Locate the cell with the specified text and output its [x, y] center coordinate. 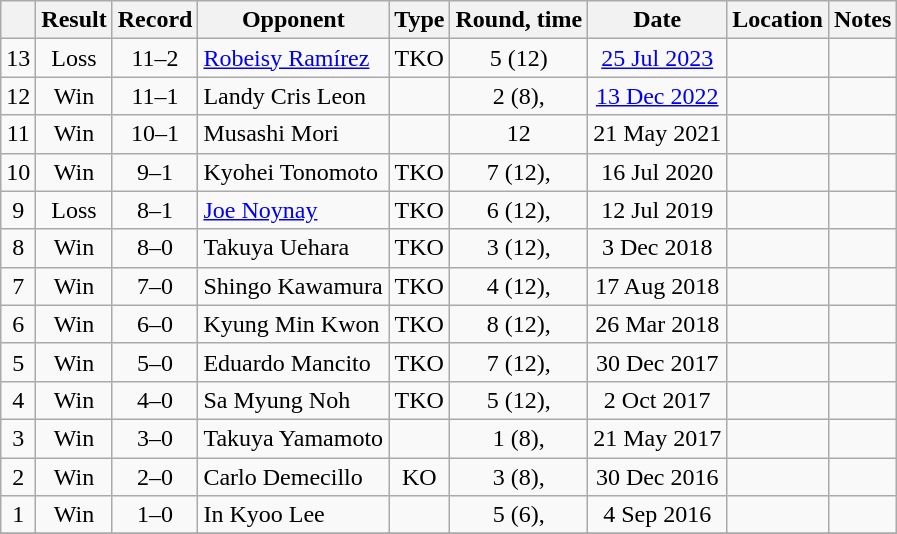
2 Oct 2017 [658, 400]
2–0 [155, 477]
6 [18, 324]
Takuya Yamamoto [294, 438]
3 Dec 2018 [658, 248]
1–0 [155, 515]
7 [18, 286]
11–1 [155, 96]
21 May 2021 [658, 134]
Robeisy Ramírez [294, 58]
Carlo Demecillo [294, 477]
21 May 2017 [658, 438]
3–0 [155, 438]
8 [18, 248]
10 [18, 172]
1 (8), [519, 438]
5 [18, 362]
13 Dec 2022 [658, 96]
5 (6), [519, 515]
2 [18, 477]
17 Aug 2018 [658, 286]
12 Jul 2019 [658, 210]
26 Mar 2018 [658, 324]
11 [18, 134]
8–0 [155, 248]
Type [420, 20]
Kyung Min Kwon [294, 324]
8 (12), [519, 324]
2 (8), [519, 96]
KO [420, 477]
11–2 [155, 58]
Shingo Kawamura [294, 286]
Sa Myung Noh [294, 400]
Record [155, 20]
Joe Noynay [294, 210]
Takuya Uehara [294, 248]
3 (8), [519, 477]
25 Jul 2023 [658, 58]
Location [778, 20]
3 [18, 438]
8–1 [155, 210]
Date [658, 20]
5 (12), [519, 400]
10–1 [155, 134]
Kyohei Tonomoto [294, 172]
5 (12) [519, 58]
4 Sep 2016 [658, 515]
30 Dec 2016 [658, 477]
30 Dec 2017 [658, 362]
13 [18, 58]
Round, time [519, 20]
6–0 [155, 324]
1 [18, 515]
Eduardo Mancito [294, 362]
6 (12), [519, 210]
9 [18, 210]
7–0 [155, 286]
3 (12), [519, 248]
4 (12), [519, 286]
Musashi Mori [294, 134]
Notes [862, 20]
5–0 [155, 362]
Landy Cris Leon [294, 96]
4–0 [155, 400]
Result [74, 20]
In Kyoo Lee [294, 515]
4 [18, 400]
16 Jul 2020 [658, 172]
9–1 [155, 172]
Opponent [294, 20]
